Find where the given text appears and provide that cell's center as (X, Y) coordinate. 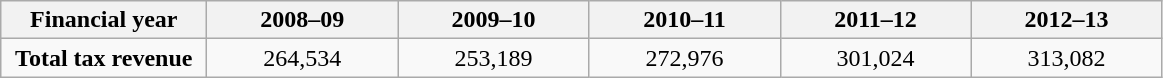
2009–10 (494, 20)
253,189 (494, 58)
2012–13 (1066, 20)
2011–12 (876, 20)
Total tax revenue (104, 58)
272,976 (684, 58)
264,534 (302, 58)
313,082 (1066, 58)
301,024 (876, 58)
2008–09 (302, 20)
2010–11 (684, 20)
Financial year (104, 20)
